Return the (X, Y) coordinate for the center point of the cell that contains the specified text.  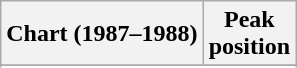
Chart (1987–1988) (102, 34)
Peak position (249, 34)
